From the cell containing the given text, extract its center point as (X, Y) coordinate. 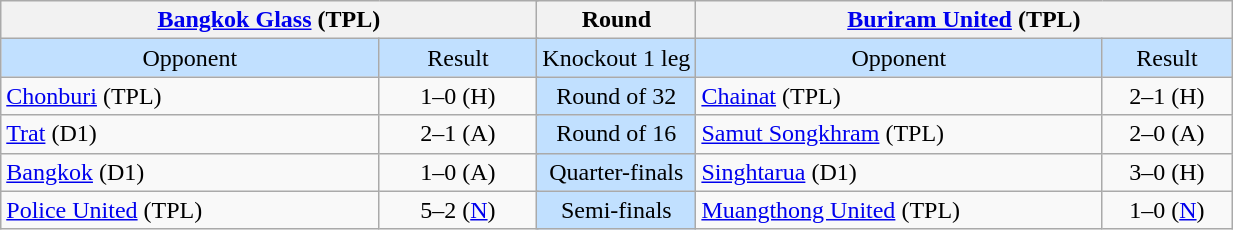
Round of 16 (616, 134)
Buriram United (TPL) (964, 20)
3–0 (H) (1167, 172)
Chonburi (TPL) (190, 96)
1–0 (H) (458, 96)
Trat (D1) (190, 134)
Chainat (TPL) (899, 96)
Semi-finals (616, 210)
Round (616, 20)
Bangkok (D1) (190, 172)
Round of 32 (616, 96)
1–0 (N) (1167, 210)
2–1 (A) (458, 134)
1–0 (A) (458, 172)
Quarter-finals (616, 172)
Knockout 1 leg (616, 58)
Police United (TPL) (190, 210)
5–2 (N) (458, 210)
Muangthong United (TPL) (899, 210)
Singhtarua (D1) (899, 172)
2–0 (A) (1167, 134)
2–1 (H) (1167, 96)
Bangkok Glass (TPL) (269, 20)
Samut Songkhram (TPL) (899, 134)
